Locate the cell with the specified text and output its (x, y) center coordinate. 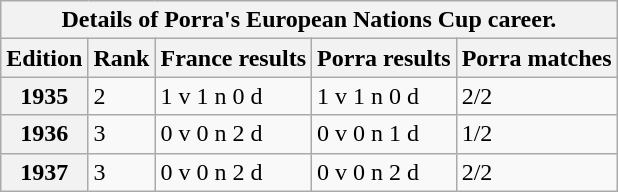
1935 (44, 96)
1/2 (536, 134)
1937 (44, 172)
0 v 0 n 1 d (384, 134)
2 (122, 96)
Porra results (384, 58)
Details of Porra's European Nations Cup career. (309, 20)
Porra matches (536, 58)
Rank (122, 58)
1936 (44, 134)
France results (234, 58)
Edition (44, 58)
